Output the (X, Y) coordinate of the center of the cell containing the given text.  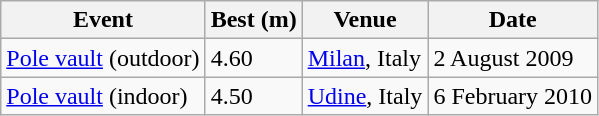
Venue (365, 20)
4.50 (254, 96)
Udine, Italy (365, 96)
Milan, Italy (365, 58)
Event (103, 20)
6 February 2010 (513, 96)
2 August 2009 (513, 58)
4.60 (254, 58)
Pole vault (outdoor) (103, 58)
Pole vault (indoor) (103, 96)
Date (513, 20)
Best (m) (254, 20)
